Output the (x, y) coordinate of the center of the cell containing the given text.  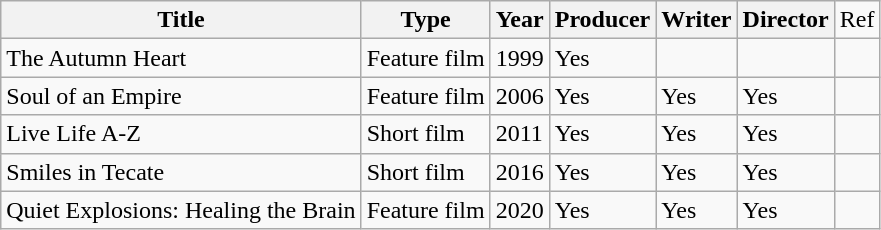
2016 (520, 172)
Smiles in Tecate (181, 172)
Year (520, 20)
2006 (520, 96)
Producer (602, 20)
Soul of an Empire (181, 96)
Live Life A-Z (181, 134)
Quiet Explosions: Healing the Brain (181, 210)
2011 (520, 134)
1999 (520, 58)
Title (181, 20)
Ref (857, 20)
The Autumn Heart (181, 58)
Type (426, 20)
Director (786, 20)
Writer (696, 20)
2020 (520, 210)
